Determine the (x, y) coordinate at the center of the cell enclosing the given text.  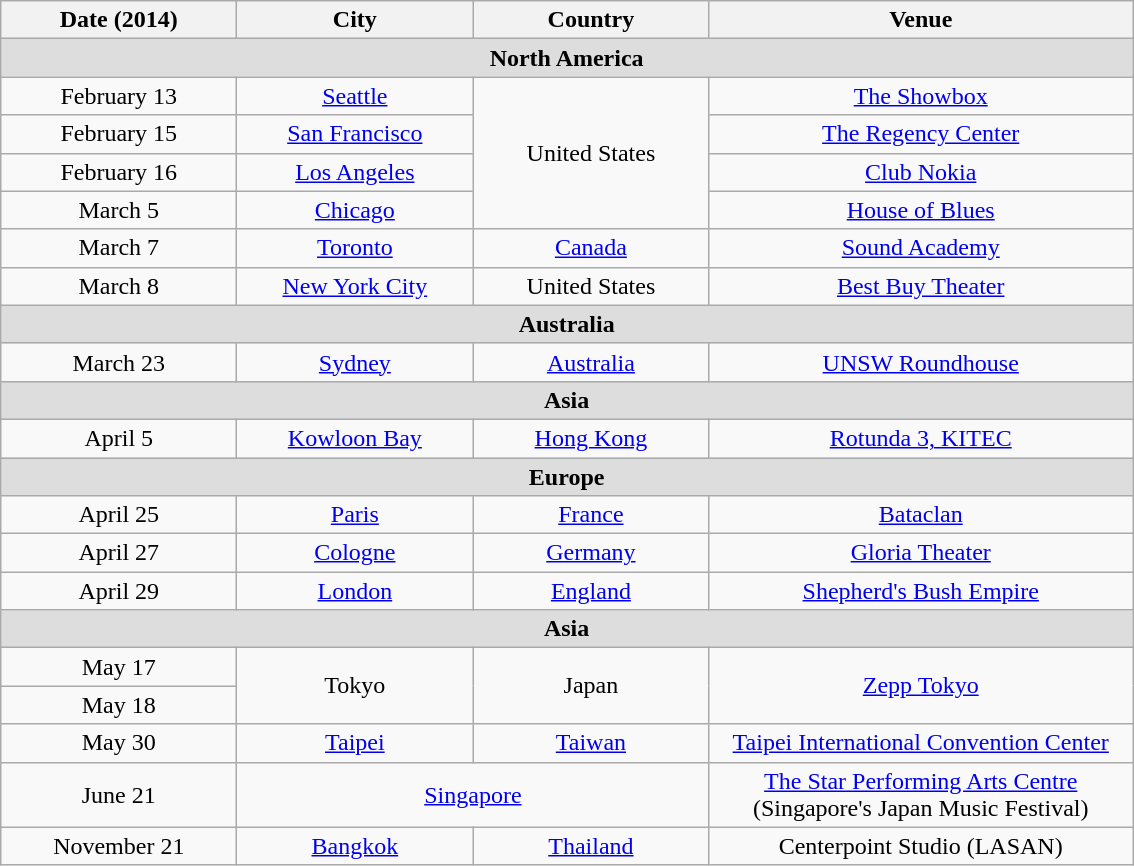
Taipei International Convention Center (921, 743)
February 13 (119, 96)
Tokyo (355, 686)
Paris (355, 515)
Seattle (355, 96)
November 21 (119, 846)
Kowloon Bay (355, 438)
March 7 (119, 248)
March 8 (119, 286)
May 30 (119, 743)
Los Angeles (355, 172)
London (355, 591)
House of Blues (921, 210)
Toronto (355, 248)
The Star Performing Arts Centre (Singapore's Japan Music Festival) (921, 794)
Club Nokia (921, 172)
Europe (567, 477)
March 23 (119, 362)
Singapore (473, 794)
The Showbox (921, 96)
April 27 (119, 553)
Sound Academy (921, 248)
Bataclan (921, 515)
UNSW Roundhouse (921, 362)
April 5 (119, 438)
Venue (921, 20)
Bangkok (355, 846)
North America (567, 58)
Canada (591, 248)
Germany (591, 553)
City (355, 20)
Shepherd's Bush Empire (921, 591)
New York City (355, 286)
England (591, 591)
Thailand (591, 846)
Taipei (355, 743)
May 18 (119, 705)
February 16 (119, 172)
Chicago (355, 210)
May 17 (119, 667)
Best Buy Theater (921, 286)
April 29 (119, 591)
June 21 (119, 794)
Taiwan (591, 743)
Japan (591, 686)
Centerpoint Studio (LASAN) (921, 846)
San Francisco (355, 134)
Cologne (355, 553)
April 25 (119, 515)
Hong Kong (591, 438)
Zepp Tokyo (921, 686)
Gloria Theater (921, 553)
March 5 (119, 210)
February 15 (119, 134)
Country (591, 20)
Date (2014) (119, 20)
Rotunda 3, KITEC (921, 438)
Sydney (355, 362)
The Regency Center (921, 134)
France (591, 515)
